For the text-containing cell, return its midpoint in [x, y] coordinate format. 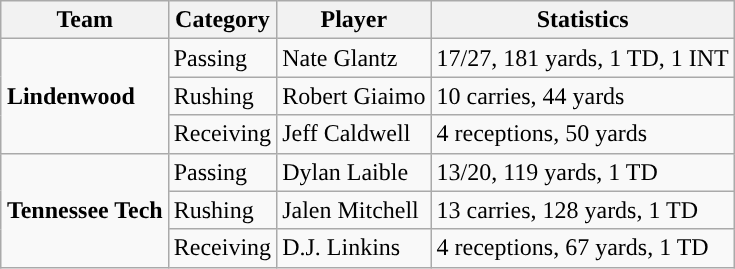
Dylan Laible [354, 172]
Nate Glantz [354, 58]
D.J. Linkins [354, 248]
13 carries, 128 yards, 1 TD [582, 210]
4 receptions, 67 yards, 1 TD [582, 248]
Lindenwood [84, 96]
13/20, 119 yards, 1 TD [582, 172]
Jeff Caldwell [354, 134]
Robert Giaimo [354, 96]
Team [84, 20]
4 receptions, 50 yards [582, 134]
Jalen Mitchell [354, 210]
Statistics [582, 20]
17/27, 181 yards, 1 TD, 1 INT [582, 58]
Tennessee Tech [84, 210]
Category [222, 20]
Player [354, 20]
10 carries, 44 yards [582, 96]
